Pinpoint the cell where the given text exists, returning its [x, y] midpoint coordinate. 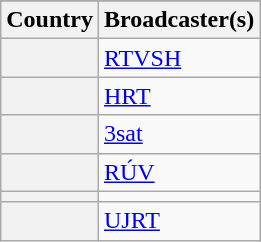
HRT [178, 96]
Broadcaster(s) [178, 20]
Country [50, 20]
RTVSH [178, 58]
3sat [178, 134]
RÚV [178, 172]
UJRT [178, 221]
